Capture the cell that displays the provided text and extract its [x, y] central coordinate. 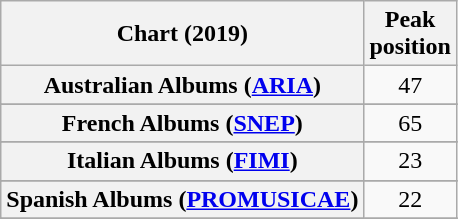
Australian Albums (ARIA) [182, 85]
French Albums (SNEP) [182, 123]
22 [410, 199]
Italian Albums (FIMI) [182, 161]
Peakposition [410, 34]
Chart (2019) [182, 34]
47 [410, 85]
65 [410, 123]
Spanish Albums (PROMUSICAE) [182, 199]
23 [410, 161]
